Locate the cell with the specified text and output its [X, Y] center coordinate. 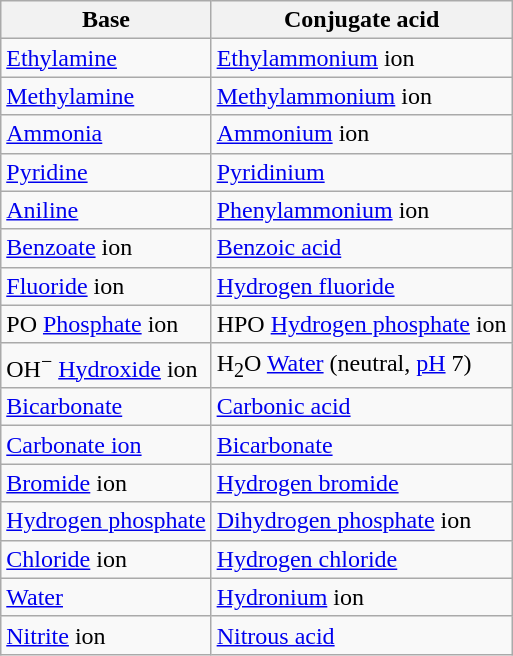
Carbonate ion [106, 445]
H2O Water (neutral, pH 7) [362, 366]
Dihydrogen phosphate ion [362, 521]
Ethylamine [106, 58]
Hydronium ion [362, 597]
Nitrite ion [106, 635]
Conjugate acid [362, 20]
Methylamine [106, 96]
Benzoic acid [362, 248]
Aniline [106, 210]
Carbonic acid [362, 407]
Ammonia [106, 134]
HPO Hydrogen phosphate ion [362, 324]
Ammonium ion [362, 134]
Water [106, 597]
Benzoate ion [106, 248]
Bromide ion [106, 483]
Fluoride ion [106, 286]
Hydrogen fluoride [362, 286]
Hydrogen phosphate [106, 521]
Hydrogen chloride [362, 559]
Hydrogen bromide [362, 483]
Methylammonium ion [362, 96]
Chloride ion [106, 559]
Base [106, 20]
Nitrous acid [362, 635]
OH− Hydroxide ion [106, 366]
Phenylammonium ion [362, 210]
PO Phosphate ion [106, 324]
Pyridine [106, 172]
Ethylammonium ion [362, 58]
Pyridinium [362, 172]
